Output the (X, Y) coordinate of the center of the cell containing the given text.  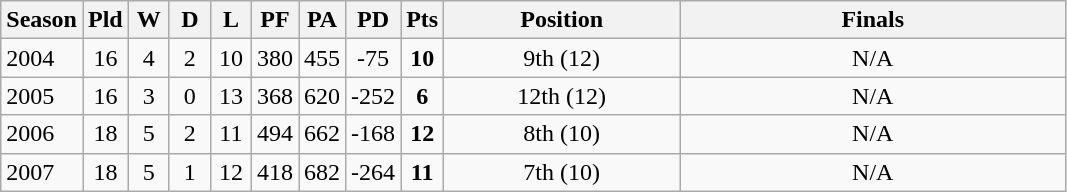
3 (148, 96)
12th (12) (562, 96)
7th (10) (562, 172)
-75 (374, 58)
W (148, 20)
2005 (42, 96)
Pld (105, 20)
368 (274, 96)
494 (274, 134)
1 (190, 172)
6 (422, 96)
4 (148, 58)
PF (274, 20)
380 (274, 58)
662 (322, 134)
2006 (42, 134)
13 (230, 96)
9th (12) (562, 58)
-252 (374, 96)
418 (274, 172)
Position (562, 20)
Pts (422, 20)
-264 (374, 172)
D (190, 20)
455 (322, 58)
Season (42, 20)
2004 (42, 58)
Finals (873, 20)
0 (190, 96)
8th (10) (562, 134)
L (230, 20)
PD (374, 20)
2007 (42, 172)
-168 (374, 134)
PA (322, 20)
620 (322, 96)
682 (322, 172)
